Detect which cell encompasses the target text, then output its [X, Y] center coordinate. 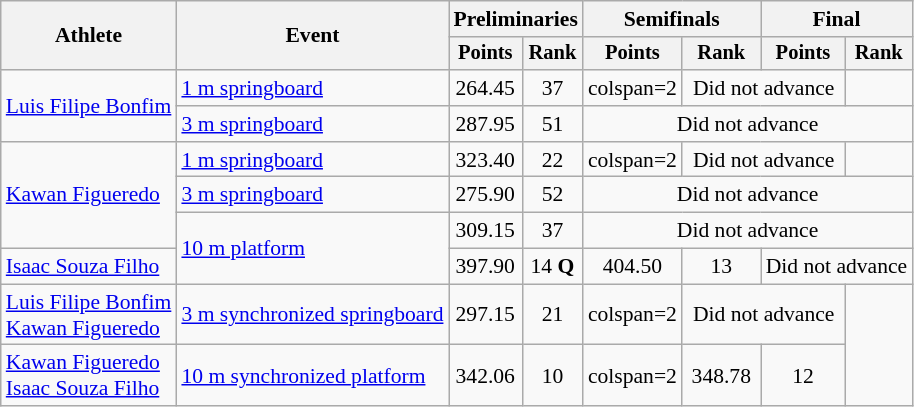
287.95 [485, 124]
13 [722, 267]
Final [837, 19]
397.90 [485, 267]
12 [804, 376]
Luis Filipe BonfimKawan Figueredo [89, 314]
51 [552, 124]
297.15 [485, 314]
Luis Filipe Bonfim [89, 106]
323.40 [485, 160]
52 [552, 195]
309.15 [485, 231]
21 [552, 314]
10 [552, 376]
Event [312, 36]
14 Q [552, 267]
404.50 [632, 267]
10 m platform [312, 248]
22 [552, 160]
Isaac Souza Filho [89, 267]
Kawan Figueredo [89, 196]
Athlete [89, 36]
3 m synchronized springboard [312, 314]
342.06 [485, 376]
Semifinals [672, 19]
275.90 [485, 195]
Kawan FigueredoIsaac Souza Filho [89, 376]
10 m synchronized platform [312, 376]
Preliminaries [515, 19]
348.78 [722, 376]
264.45 [485, 88]
